Identify which cell holds the provided text, then report its [x, y] central coordinate. 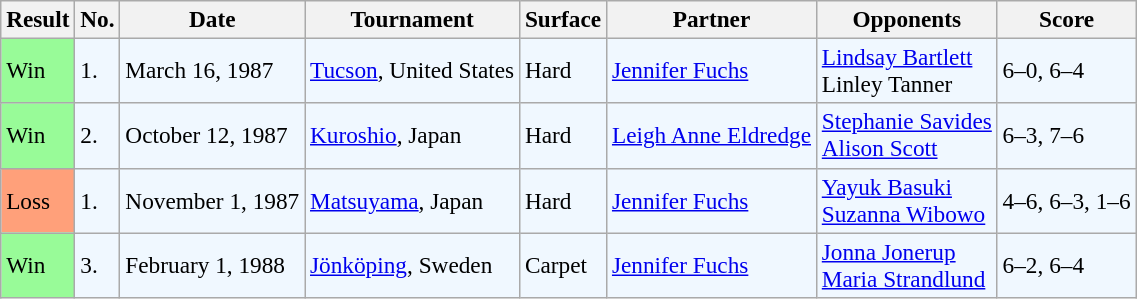
November 1, 1987 [212, 200]
3. [98, 264]
6–2, 6–4 [1066, 264]
Lindsay Bartlett Linley Tanner [906, 70]
2. [98, 136]
Yayuk Basuki Suzanna Wibowo [906, 200]
Leigh Anne Eldredge [712, 136]
No. [98, 19]
Partner [712, 19]
Jönköping, Sweden [412, 264]
6–3, 7–6 [1066, 136]
October 12, 1987 [212, 136]
6–0, 6–4 [1066, 70]
Stephanie Savides Alison Scott [906, 136]
Carpet [564, 264]
Score [1066, 19]
4–6, 6–3, 1–6 [1066, 200]
Surface [564, 19]
February 1, 1988 [212, 264]
Result [38, 19]
Tucson, United States [412, 70]
Kuroshio, Japan [412, 136]
Opponents [906, 19]
Loss [38, 200]
Matsuyama, Japan [412, 200]
March 16, 1987 [212, 70]
Date [212, 19]
Jonna Jonerup Maria Strandlund [906, 264]
Tournament [412, 19]
